Scan for the cell matching the given text and deliver its (x, y) coordinate at center. 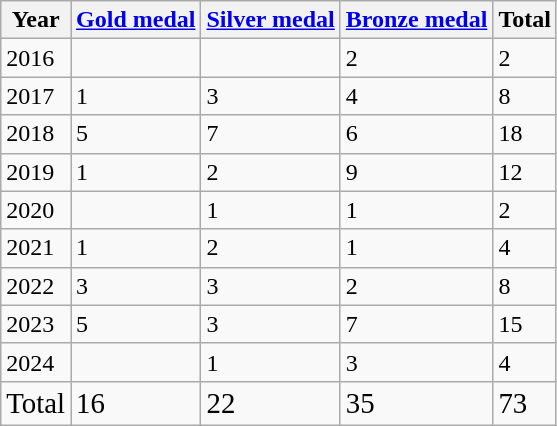
2021 (36, 248)
Gold medal (136, 20)
Silver medal (270, 20)
22 (270, 403)
2018 (36, 134)
2017 (36, 96)
18 (525, 134)
6 (416, 134)
2024 (36, 362)
Year (36, 20)
12 (525, 172)
9 (416, 172)
2022 (36, 286)
15 (525, 324)
16 (136, 403)
35 (416, 403)
2016 (36, 58)
2019 (36, 172)
2020 (36, 210)
73 (525, 403)
Bronze medal (416, 20)
2023 (36, 324)
